Pinpoint the cell where the given text exists, returning its (X, Y) midpoint coordinate. 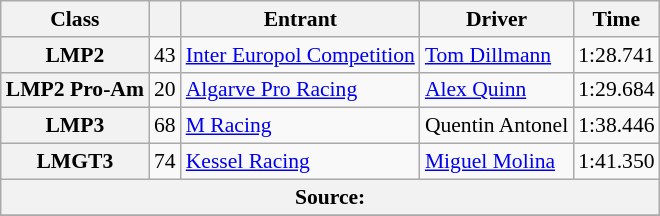
20 (165, 90)
74 (165, 162)
Driver (496, 19)
Kessel Racing (300, 162)
Time (616, 19)
Algarve Pro Racing (300, 90)
68 (165, 126)
Entrant (300, 19)
Source: (330, 197)
Class (75, 19)
1:29.684 (616, 90)
1:41.350 (616, 162)
Alex Quinn (496, 90)
LMGT3 (75, 162)
LMP2 (75, 55)
43 (165, 55)
1:28.741 (616, 55)
LMP2 Pro-Am (75, 90)
Tom Dillmann (496, 55)
Inter Europol Competition (300, 55)
1:38.446 (616, 126)
M Racing (300, 126)
Miguel Molina (496, 162)
LMP3 (75, 126)
Quentin Antonel (496, 126)
